Return (X, Y) of the center of cell containing provided text 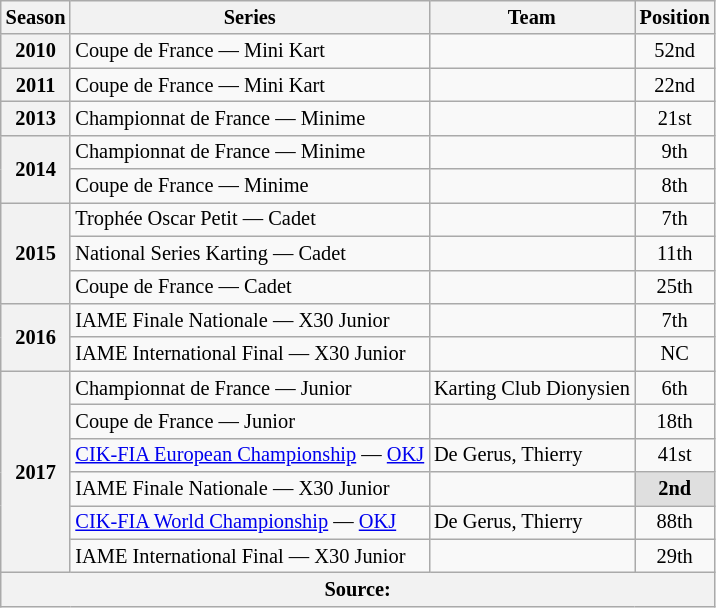
88th (675, 522)
2nd (675, 489)
18th (675, 421)
41st (675, 455)
22nd (675, 85)
Karting Club Dionysien (532, 388)
25th (675, 287)
National Series Karting — Cadet (250, 253)
Team (532, 17)
Season (36, 17)
Coupe de France — Cadet (250, 287)
29th (675, 556)
52nd (675, 51)
2017 (36, 472)
Trophée Oscar Petit — Cadet (250, 219)
Coupe de France — Minime (250, 186)
Championnat de France — Junior (250, 388)
11th (675, 253)
Coupe de France — Junior (250, 421)
9th (675, 152)
CIK-FIA European Championship — OKJ (250, 455)
8th (675, 186)
2011 (36, 85)
NC (675, 354)
2015 (36, 252)
Source: (358, 589)
Position (675, 17)
Series (250, 17)
6th (675, 388)
2016 (36, 336)
21st (675, 118)
CIK-FIA World Championship — OKJ (250, 522)
2013 (36, 118)
2010 (36, 51)
2014 (36, 168)
